Output the [x, y] coordinate of the center of the cell containing the given text.  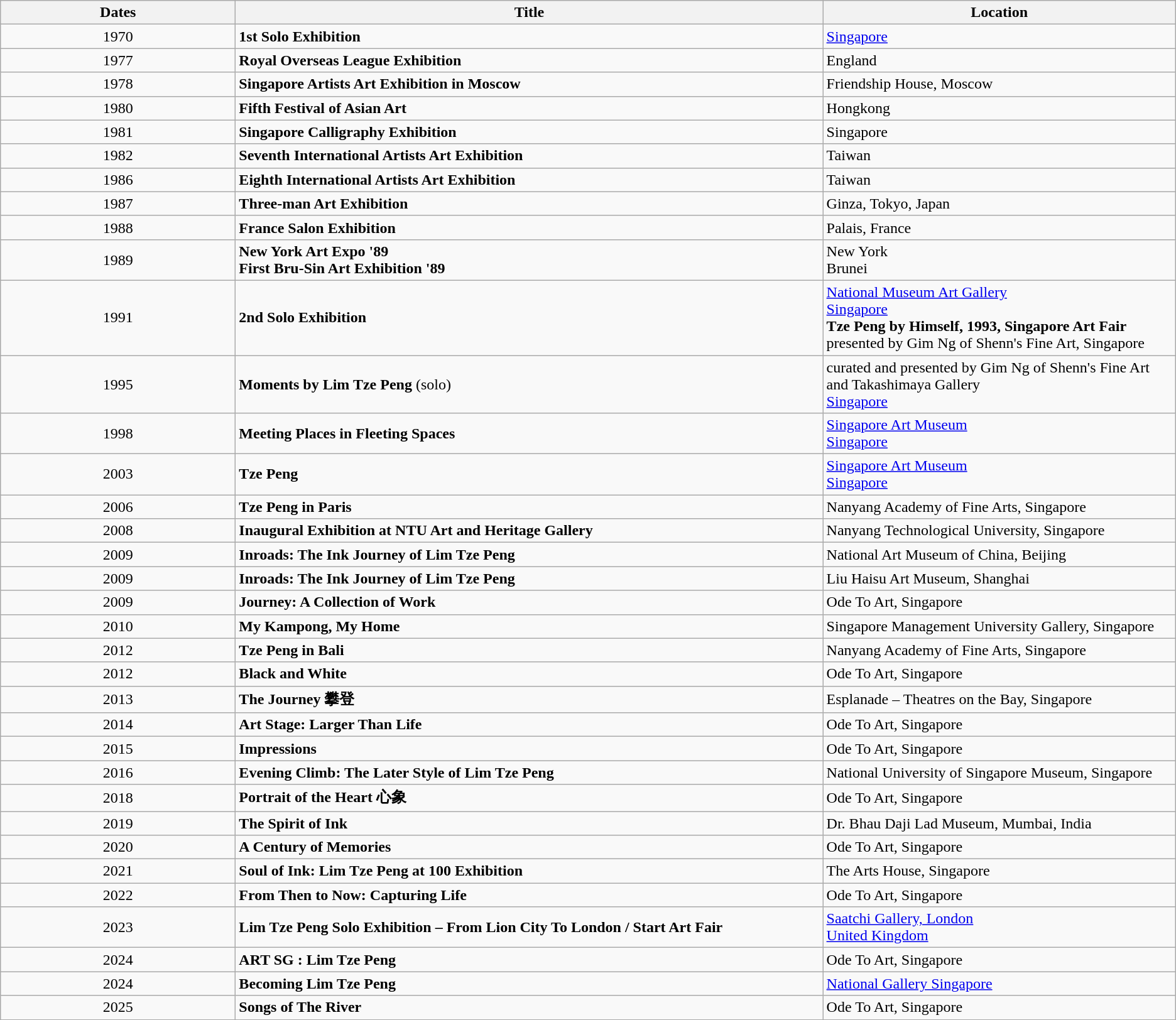
Meeting Places in Fleeting Spaces [529, 433]
National Gallery Singapore [999, 984]
Inaugural Exhibition at NTU Art and Heritage Gallery [529, 531]
Liu Haisu Art Museum, Shanghai [999, 578]
Singapore Artists Art Exhibition in Moscow [529, 84]
Eighth International Artists Art Exhibition [529, 180]
2014 [118, 725]
New York Art Expo '89First Bru-Sin Art Exhibition '89 [529, 260]
Hongkong [999, 108]
2006 [118, 507]
Tze Peng [529, 475]
2025 [118, 1007]
Impressions [529, 749]
1987 [118, 203]
2010 [118, 626]
Seventh International Artists Art Exhibition [529, 156]
curated and presented by Gim Ng of Shenn's Fine Art and Takashimaya GallerySingapore [999, 384]
2013 [118, 700]
1980 [118, 108]
1978 [118, 84]
New YorkBrunei [999, 260]
2016 [118, 773]
1991 [118, 318]
Singapore Calligraphy Exhibition [529, 132]
France Salon Exhibition [529, 227]
Soul of Ink: Lim Tze Peng at 100 Exhibition [529, 871]
National Museum Art GallerySingaporeTze Peng by Himself, 1993, Singapore Art Fair presented by Gim Ng of Shenn's Fine Art, Singapore [999, 318]
1989 [118, 260]
Saatchi Gallery, LondonUnited Kingdom [999, 927]
2018 [118, 798]
National University of Singapore Museum, Singapore [999, 773]
Tze Peng in Paris [529, 507]
ART SG : Lim Tze Peng [529, 960]
Title [529, 13]
1st Solo Exhibition [529, 36]
From Then to Now: Capturing Life [529, 895]
1981 [118, 132]
Songs of The River [529, 1007]
Dates [118, 13]
The Journey 攀登 [529, 700]
Ginza, Tokyo, Japan [999, 203]
Portrait of the Heart 心象 [529, 798]
Nanyang Technological University, Singapore [999, 531]
2nd Solo Exhibition [529, 318]
Fifth Festival of Asian Art [529, 108]
1977 [118, 60]
Moments by Lim Tze Peng (solo) [529, 384]
Esplanade – Theatres on the Bay, Singapore [999, 700]
2022 [118, 895]
Friendship House, Moscow [999, 84]
2008 [118, 531]
Becoming Lim Tze Peng [529, 984]
2021 [118, 871]
1998 [118, 433]
1988 [118, 227]
Royal Overseas League Exhibition [529, 60]
The Spirit of Ink [529, 823]
2020 [118, 847]
2023 [118, 927]
Three-man Art Exhibition [529, 203]
England [999, 60]
1986 [118, 180]
1995 [118, 384]
Lim Tze Peng Solo Exhibition – From Lion City To London / Start Art Fair [529, 927]
My Kampong, My Home [529, 626]
1982 [118, 156]
Evening Climb: The Later Style of Lim Tze Peng [529, 773]
Tze Peng in Bali [529, 650]
2015 [118, 749]
2003 [118, 475]
Journey: A Collection of Work [529, 602]
1970 [118, 36]
Dr. Bhau Daji Lad Museum, Mumbai, India [999, 823]
Location [999, 13]
Singapore Management University Gallery, Singapore [999, 626]
A Century of Memories [529, 847]
Palais, France [999, 227]
National Art Museum of China, Beijing [999, 555]
The Arts House, Singapore [999, 871]
Art Stage: Larger Than Life [529, 725]
2019 [118, 823]
Black and White [529, 674]
